Capture the cell that displays the provided text and extract its (x, y) central coordinate. 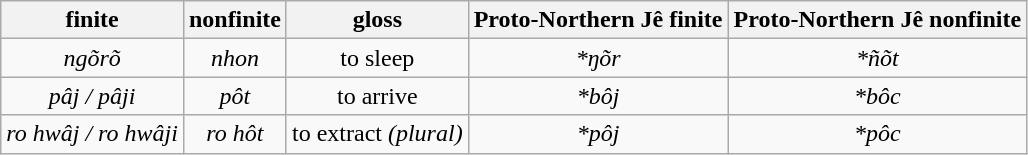
to arrive (377, 96)
Proto-Northern Jê nonfinite (878, 20)
*ŋõr (598, 58)
Proto-Northern Jê finite (598, 20)
nhon (234, 58)
to sleep (377, 58)
ro hôt (234, 134)
pôt (234, 96)
*bôc (878, 96)
ro hwâj / ro hwâji (92, 134)
*bôj (598, 96)
*pôj (598, 134)
nonfinite (234, 20)
gloss (377, 20)
pâj / pâji (92, 96)
*pôc (878, 134)
ngõrõ (92, 58)
*ñõt (878, 58)
to extract (plural) (377, 134)
finite (92, 20)
